Pinpoint the cell where the given text exists, returning its (X, Y) midpoint coordinate. 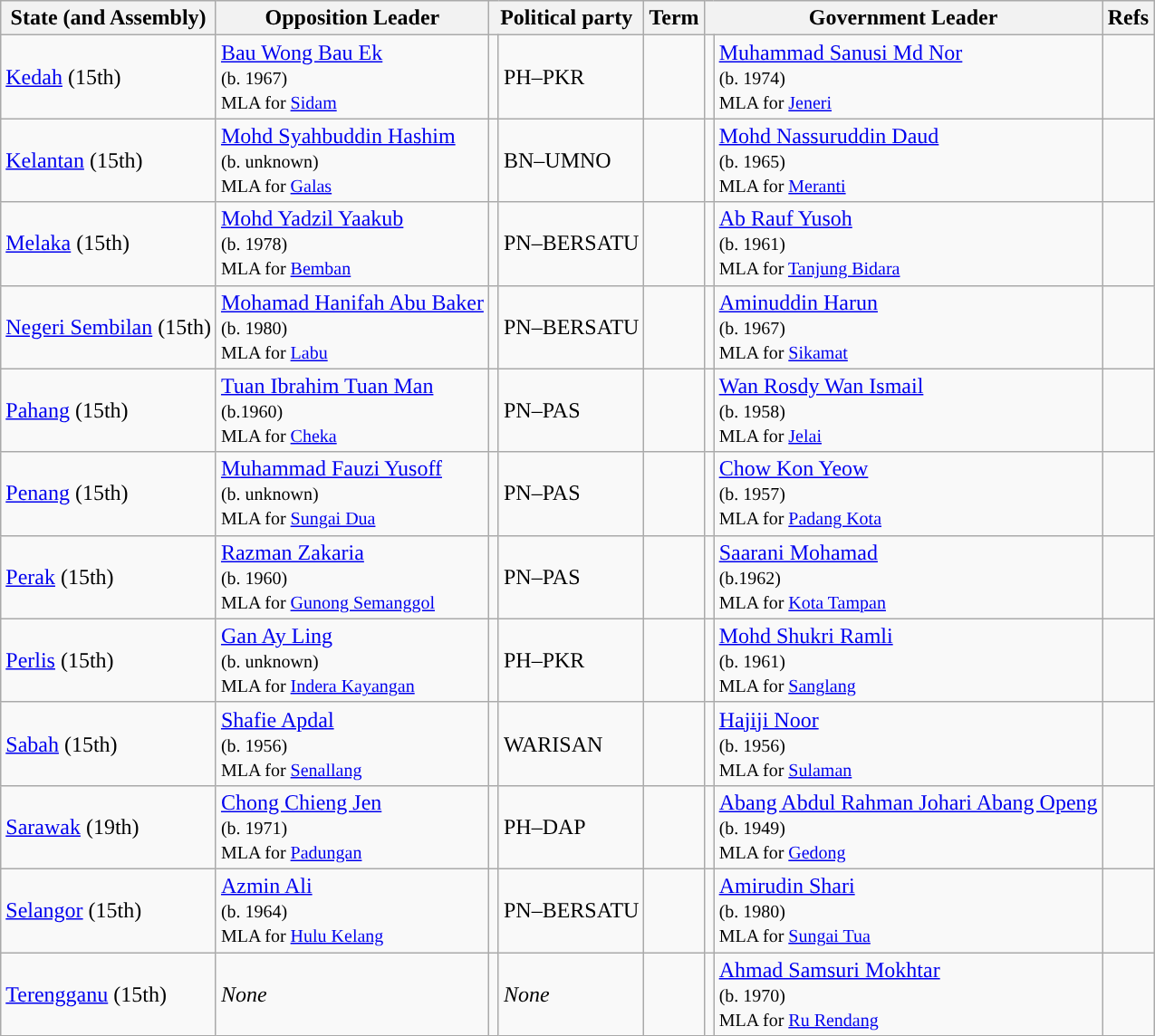
Government Leader (903, 18)
Sabah (15th) (109, 743)
Mohd Yadzil Yaakub(b. 1978)MLA for Bemban (351, 244)
PH–DAP (571, 827)
Political party (565, 18)
Mohd Nassuruddin Daud(b. 1965)MLA for Meranti (908, 160)
Mohd Syahbuddin Hashim (b. unknown)MLA for Galas (351, 160)
WARISAN (571, 743)
Terengganu (15th) (109, 994)
Muhammad Fauzi Yusoff (b. unknown)MLA for Sungai Dua (351, 494)
Amirudin Shari(b. 1980)MLA for Sungai Tua (908, 910)
Mohd Shukri Ramli(b. 1961)MLA for Sanglang (908, 660)
Perak (15th) (109, 577)
Sarawak (19th) (109, 827)
Hajiji Noor(b. 1956)MLA for Sulaman (908, 743)
Aminuddin Harun(b. 1967)MLA for Sikamat (908, 327)
Selangor (15th) (109, 910)
BN–UMNO (571, 160)
Ahmad Samsuri Mokhtar(b. 1970)MLA for Ru Rendang (908, 994)
Gan Ay Ling (b. unknown)MLA for Indera Kayangan (351, 660)
Kedah (15th) (109, 77)
Chow Kon Yeow(b. 1957)MLA for Padang Kota (908, 494)
Negeri Sembilan (15th) (109, 327)
Bau Wong Bau Ek(b. 1967)MLA for Sidam (351, 77)
Perlis (15th) (109, 660)
Chong Chieng Jen(b. 1971)MLA for Padungan (351, 827)
Ab Rauf Yusoh(b. 1961)MLA for Tanjung Bidara (908, 244)
Shafie Apdal(b. 1956)MLA for Senallang (351, 743)
Melaka (15th) (109, 244)
Penang (15th) (109, 494)
Wan Rosdy Wan Ismail(b. 1958)MLA for Jelai (908, 410)
Mohamad Hanifah Abu Baker (b. 1980)MLA for Labu (351, 327)
Tuan Ibrahim Tuan Man (b.1960)MLA for Cheka (351, 410)
State (and Assembly) (109, 18)
Abang Abdul Rahman Johari Abang Openg(b. 1949)MLA for Gedong (908, 827)
Pahang (15th) (109, 410)
Kelantan (15th) (109, 160)
Muhammad Sanusi Md Nor(b. 1974)MLA for Jeneri (908, 77)
Opposition Leader (351, 18)
Term (674, 18)
Refs (1128, 18)
Saarani Mohamad(b.1962)MLA for Kota Tampan (908, 577)
Azmin Ali (b. 1964)MLA for Hulu Kelang (351, 910)
Razman Zakaria(b. 1960)MLA for Gunong Semanggol (351, 577)
